Locate the cell with the specified text and output its [x, y] center coordinate. 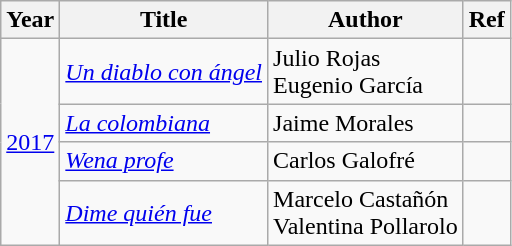
Author [366, 20]
Dime quién fue [164, 212]
Year [30, 20]
Julio RojasEugenio García [366, 72]
Un diablo con ángel [164, 72]
Wena profe [164, 161]
Title [164, 20]
Jaime Morales [366, 123]
Marcelo CastañónValentina Pollarolo [366, 212]
Ref [486, 20]
2017 [30, 142]
La colombiana [164, 123]
Carlos Galofré [366, 161]
